Determine the [x, y] coordinate at the center of the cell enclosing the given text.  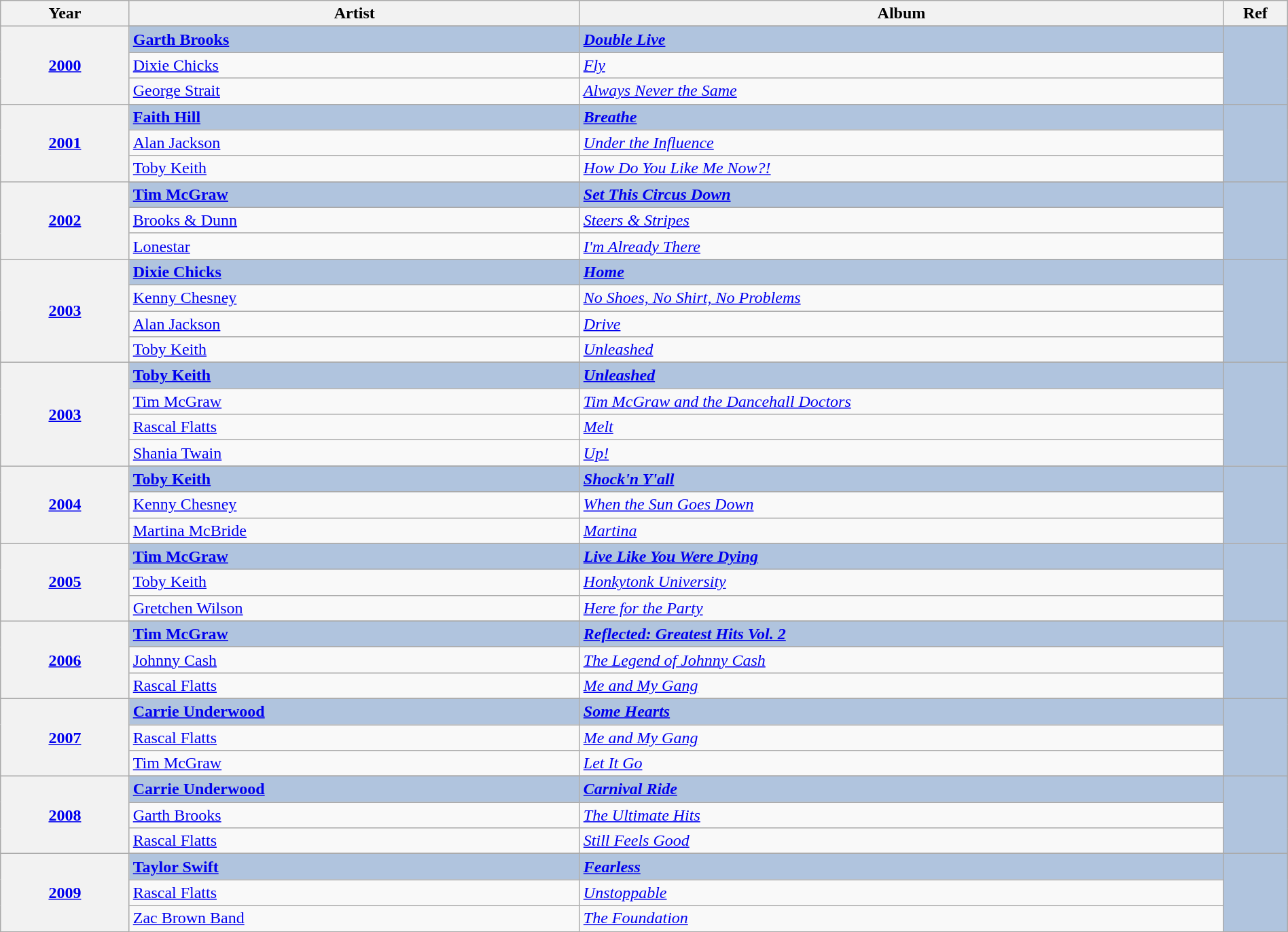
2008 [65, 815]
Shania Twain [355, 453]
The Legend of Johnny Cash [901, 660]
Live Like You Were Dying [901, 556]
Tim McGraw and the Dancehall Doctors [901, 401]
Steers & Stripes [901, 220]
Year [65, 14]
Faith Hill [355, 117]
Still Feels Good [901, 841]
George Strait [355, 91]
Unstoppable [901, 893]
2007 [65, 737]
Melt [901, 427]
Lonestar [355, 246]
Home [901, 272]
Breathe [901, 117]
2006 [65, 660]
No Shoes, No Shirt, No Problems [901, 298]
Fearless [901, 867]
Johnny Cash [355, 660]
When the Sun Goes Down [901, 505]
Carnival Ride [901, 789]
Martina [901, 531]
Fly [901, 65]
2002 [65, 220]
Zac Brown Band [355, 918]
Gretchen Wilson [355, 608]
Some Hearts [901, 711]
Martina McBride [355, 531]
2004 [65, 505]
Brooks & Dunn [355, 220]
Taylor Swift [355, 867]
Album [901, 14]
Up! [901, 453]
Reflected: Greatest Hits Vol. 2 [901, 634]
2001 [65, 143]
Artist [355, 14]
The Foundation [901, 918]
2009 [65, 893]
Always Never the Same [901, 91]
Under the Influence [901, 143]
How Do You Like Me Now?! [901, 168]
2000 [65, 65]
Here for the Party [901, 608]
The Ultimate Hits [901, 815]
I'm Already There [901, 246]
2005 [65, 582]
Double Live [901, 39]
Drive [901, 324]
Set This Circus Down [901, 194]
Let It Go [901, 764]
Shock'n Y'all [901, 479]
Ref [1255, 14]
Honkytonk University [901, 582]
